Return (x, y) of the center of cell containing provided text 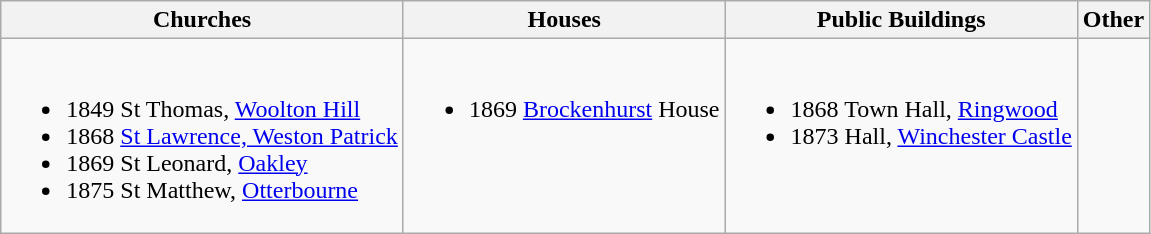
Public Buildings (901, 20)
1868 Town Hall, Ringwood1873 Hall, Winchester Castle (901, 136)
Churches (202, 20)
Houses (564, 20)
Other (1113, 20)
1869 Brockenhurst House (564, 136)
1849 St Thomas, Woolton Hill1868 St Lawrence, Weston Patrick1869 St Leonard, Oakley1875 St Matthew, Otterbourne (202, 136)
